Search for the cell housing the specified text and yield its (x, y) center coordinate. 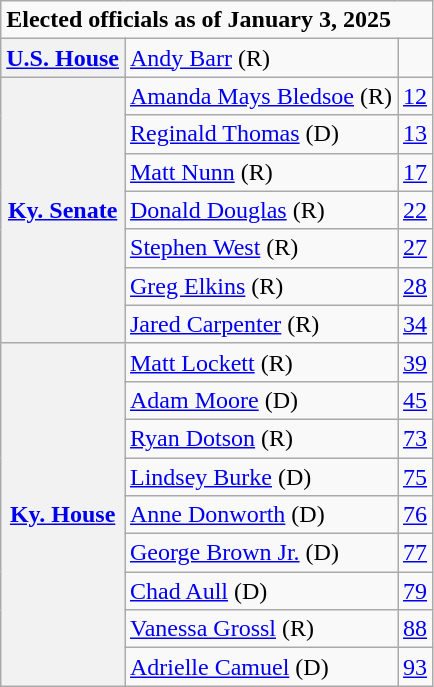
Chad Aull (D) (260, 591)
Elected officials as of January 3, 2025 (217, 20)
Adam Moore (D) (260, 400)
Anne Donworth (D) (260, 515)
Matt Lockett (R) (260, 362)
22 (416, 210)
Lindsey Burke (D) (260, 477)
79 (416, 591)
28 (416, 286)
Greg Elkins (R) (260, 286)
77 (416, 553)
Adrielle Camuel (D) (260, 667)
17 (416, 172)
Matt Nunn (R) (260, 172)
12 (416, 96)
39 (416, 362)
Amanda Mays Bledsoe (R) (260, 96)
27 (416, 248)
88 (416, 629)
13 (416, 134)
Andy Barr (R) (260, 58)
Reginald Thomas (D) (260, 134)
75 (416, 477)
45 (416, 400)
Donald Douglas (R) (260, 210)
Ky. House (63, 514)
Vanessa Grossl (R) (260, 629)
Stephen West (R) (260, 248)
34 (416, 324)
George Brown Jr. (D) (260, 553)
Jared Carpenter (R) (260, 324)
U.S. House (63, 58)
Ky. Senate (63, 210)
73 (416, 438)
93 (416, 667)
76 (416, 515)
Ryan Dotson (R) (260, 438)
